Return [x, y] of the center of cell containing provided text 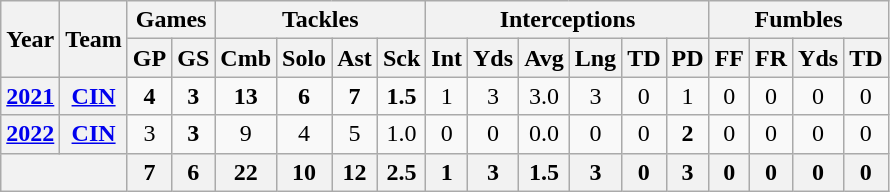
Lng [595, 58]
Year [30, 39]
Team [94, 39]
Tackles [320, 20]
9 [246, 134]
2021 [30, 96]
Games [170, 20]
Ast [355, 58]
2.5 [401, 172]
0.0 [544, 134]
12 [355, 172]
Avg [544, 58]
GP [149, 58]
1.0 [401, 134]
22 [246, 172]
Fumbles [798, 20]
2 [688, 134]
Solo [304, 58]
GS [194, 58]
FF [729, 58]
Interceptions [568, 20]
5 [355, 134]
Cmb [246, 58]
PD [688, 58]
FR [772, 58]
2022 [30, 134]
Sck [401, 58]
13 [246, 96]
3.0 [544, 96]
Int [447, 58]
10 [304, 172]
